Determine the (X, Y) coordinate at the center of the cell enclosing the given text.  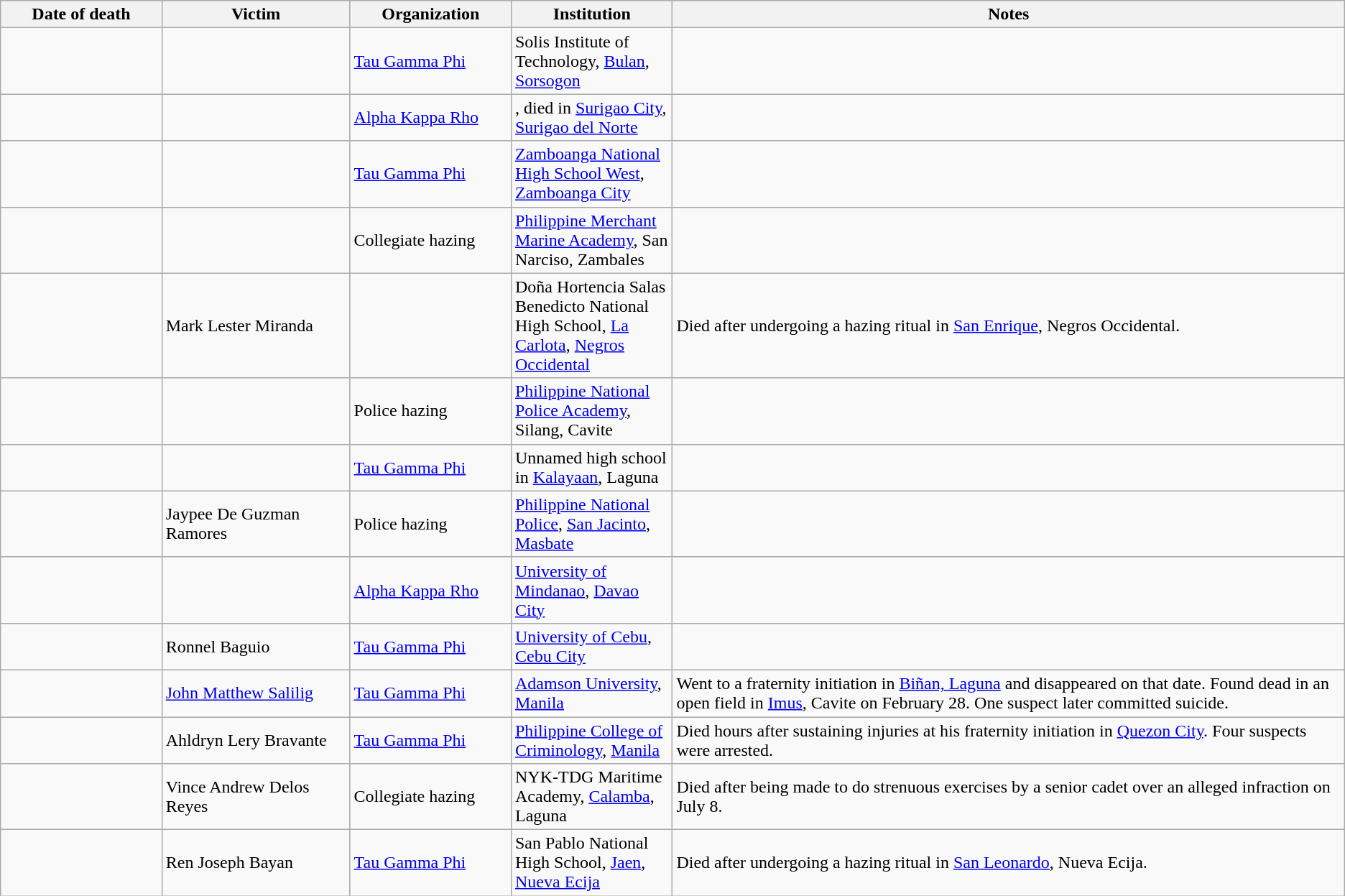
Died hours after sustaining injuries at his fraternity initiation in Quezon City. Four suspects were arrested. (1009, 740)
Unnamed high school in Kalayaan, Laguna (591, 467)
NYK-TDG Maritime Academy, Calamba, Laguna (591, 797)
Ronnel Baguio (256, 647)
Mark Lester Miranda (256, 325)
Solis Institute of Technology, Bulan, Sorsogon (591, 61)
Date of death (81, 14)
John Matthew Salilig (256, 693)
Victim (256, 14)
Adamson University, Manila (591, 693)
Philippine National Police, San Jacinto, Masbate (591, 524)
Philippine National Police Academy, Silang, Cavite (591, 411)
Philippine Merchant Marine Academy, San Narciso, Zambales (591, 240)
Philippine College of Criminology, Manila (591, 740)
Died after undergoing a hazing ritual in San Leonardo, Nueva Ecija. (1009, 863)
San Pablo National High School, Jaen, Nueva Ecija (591, 863)
Institution (591, 14)
, died in Surigao City, Surigao del Norte (591, 118)
Organization (430, 14)
Ahldryn Lery Bravante (256, 740)
Jaypee De Guzman Ramores (256, 524)
University of Cebu, Cebu City (591, 647)
Zamboanga National High School West, Zamboanga City (591, 174)
Notes (1009, 14)
Ren Joseph Bayan (256, 863)
Vince Andrew Delos Reyes (256, 797)
Doña Hortencia Salas Benedicto National High School, La Carlota, Negros Occidental (591, 325)
Died after undergoing a hazing ritual in San Enrique, Negros Occidental. (1009, 325)
Died after being made to do strenuous exercises by a senior cadet over an alleged infraction on July 8. (1009, 797)
University of Mindanao, Davao City (591, 590)
